Pinpoint the cell where the given text exists, returning its (X, Y) midpoint coordinate. 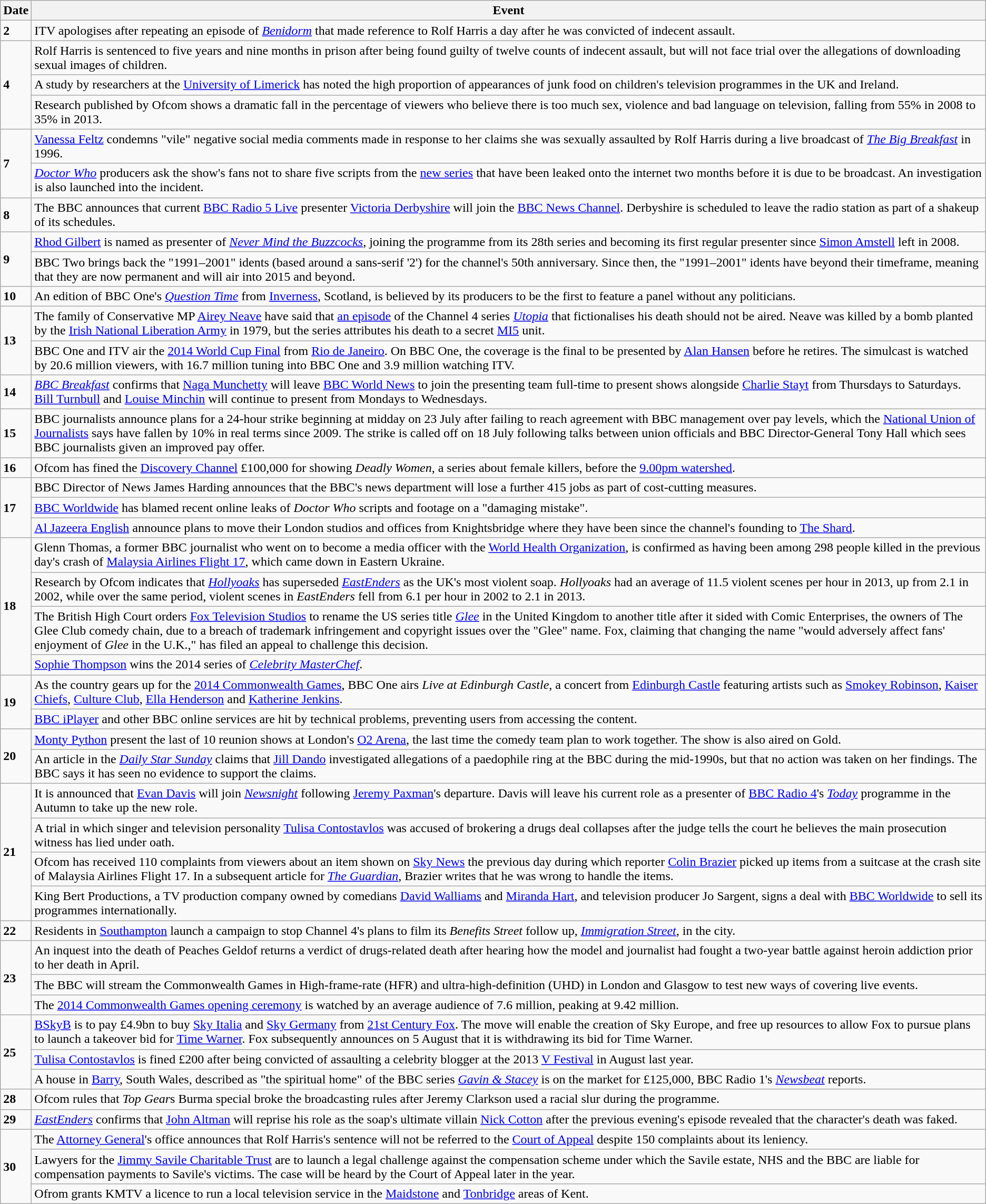
Event (509, 11)
25 (16, 1052)
23 (16, 978)
9 (16, 259)
13 (16, 340)
Date (16, 11)
22 (16, 931)
8 (16, 215)
15 (16, 433)
16 (16, 468)
Ofcom has fined the Discovery Channel £100,000 for showing Deadly Women, a series about female killers, before the 9.00pm watershed. (509, 468)
BBC Director of News James Harding announces that the BBC's news department will lose a further 415 jobs as part of cost-cutting measures. (509, 488)
14 (16, 392)
ITV apologises after repeating an episode of Benidorm that made reference to Rolf Harris a day after he was convicted of indecent assault. (509, 31)
The 2014 Commonwealth Games opening ceremony is watched by an average audience of 7.6 million, peaking at 9.42 million. (509, 1005)
28 (16, 1099)
Sophie Thompson wins the 2014 series of Celebrity MasterChef. (509, 665)
21 (16, 852)
2 (16, 31)
7 (16, 163)
18 (16, 606)
20 (16, 756)
30 (16, 1166)
Ofrom grants KMTV a licence to run a local television service in the Maidstone and Tonbridge areas of Kent. (509, 1193)
29 (16, 1119)
BBC iPlayer and other BBC online services are hit by technical problems, preventing users from accessing the content. (509, 719)
Ofcom rules that Top Gears Burma special broke the broadcasting rules after Jeremy Clarkson used a racial slur during the programme. (509, 1099)
4 (16, 85)
19 (16, 702)
10 (16, 296)
BBC Worldwide has blamed recent online leaks of Doctor Who scripts and footage on a "damaging mistake". (509, 508)
17 (16, 508)
Tulisa Contostavlos is fined £200 after being convicted of assaulting a celebrity blogger at the 2013 V Festival in August last year. (509, 1059)
Residents in Southampton launch a campaign to stop Channel 4's plans to film its Benefits Street follow up, Immigration Street, in the city. (509, 931)
